Capture the cell that displays the provided text and extract its [X, Y] central coordinate. 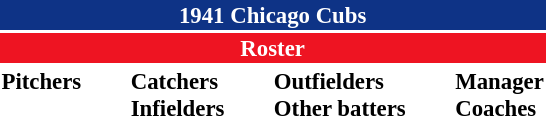
1941 Chicago Cubs [272, 15]
Roster [272, 48]
